Pinpoint the cell where the given text exists, returning its (x, y) midpoint coordinate. 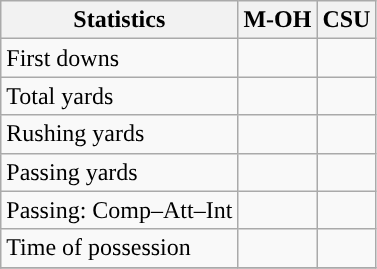
Passing: Comp–Att–Int (120, 210)
CSU (346, 20)
Passing yards (120, 172)
Time of possession (120, 248)
Rushing yards (120, 134)
Statistics (120, 20)
First downs (120, 58)
M-OH (278, 20)
Total yards (120, 96)
